Locate the cell with the specified text and output its (x, y) center coordinate. 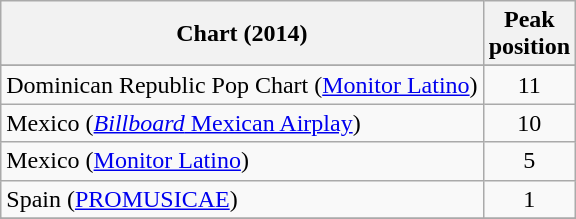
1 (529, 199)
5 (529, 161)
10 (529, 123)
Spain (PROMUSICAE) (242, 199)
Mexico (Billboard Mexican Airplay) (242, 123)
Chart (2014) (242, 34)
11 (529, 85)
Dominican Republic Pop Chart (Monitor Latino) (242, 85)
Mexico (Monitor Latino) (242, 161)
Peakposition (529, 34)
